Extract the (x, y) coordinate from the center of the cell holding the provided text.  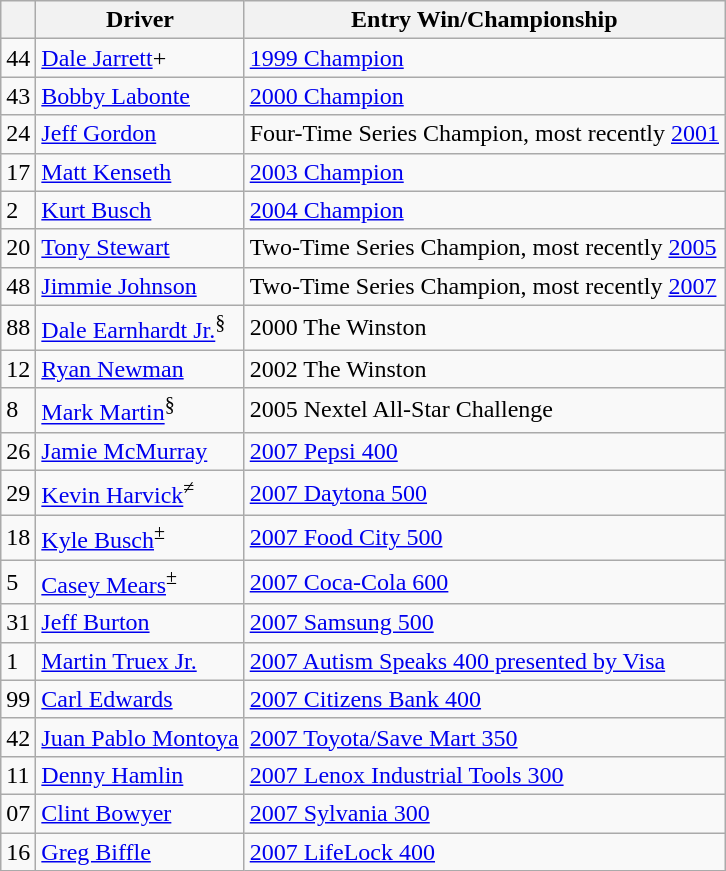
2007 Pepsi 400 (484, 451)
Dale Earnhardt Jr.§ (140, 328)
Denny Hamlin (140, 775)
2000 Champion (484, 96)
44 (18, 58)
07 (18, 813)
1999 Champion (484, 58)
88 (18, 328)
8 (18, 410)
18 (18, 538)
43 (18, 96)
Dale Jarrett+ (140, 58)
48 (18, 286)
29 (18, 492)
2007 Sylvania 300 (484, 813)
26 (18, 451)
Clint Bowyer (140, 813)
Casey Mears± (140, 582)
99 (18, 699)
2007 Food City 500 (484, 538)
42 (18, 737)
Kevin Harvick≠ (140, 492)
Greg Biffle (140, 852)
20 (18, 248)
2005 Nextel All-Star Challenge (484, 410)
2007 Samsung 500 (484, 623)
1 (18, 661)
Jimmie Johnson (140, 286)
Bobby Labonte (140, 96)
Martin Truex Jr. (140, 661)
Tony Stewart (140, 248)
2007 Daytona 500 (484, 492)
Matt Kenseth (140, 172)
2007 LifeLock 400 (484, 852)
Jeff Gordon (140, 134)
2007 Citizens Bank 400 (484, 699)
Jamie McMurray (140, 451)
Carl Edwards (140, 699)
Jeff Burton (140, 623)
Two-Time Series Champion, most recently 2005 (484, 248)
2007 Lenox Industrial Tools 300 (484, 775)
5 (18, 582)
Four-Time Series Champion, most recently 2001 (484, 134)
11 (18, 775)
12 (18, 369)
2007 Coca-Cola 600 (484, 582)
Kyle Busch± (140, 538)
Juan Pablo Montoya (140, 737)
Mark Martin§ (140, 410)
2007 Toyota/Save Mart 350 (484, 737)
Two-Time Series Champion, most recently 2007 (484, 286)
31 (18, 623)
2004 Champion (484, 210)
17 (18, 172)
24 (18, 134)
Ryan Newman (140, 369)
Kurt Busch (140, 210)
2007 Autism Speaks 400 presented by Visa (484, 661)
Driver (140, 20)
2000 The Winston (484, 328)
2002 The Winston (484, 369)
16 (18, 852)
2 (18, 210)
Entry Win/Championship (484, 20)
2003 Champion (484, 172)
